Scan for the cell matching the given text and deliver its (x, y) coordinate at center. 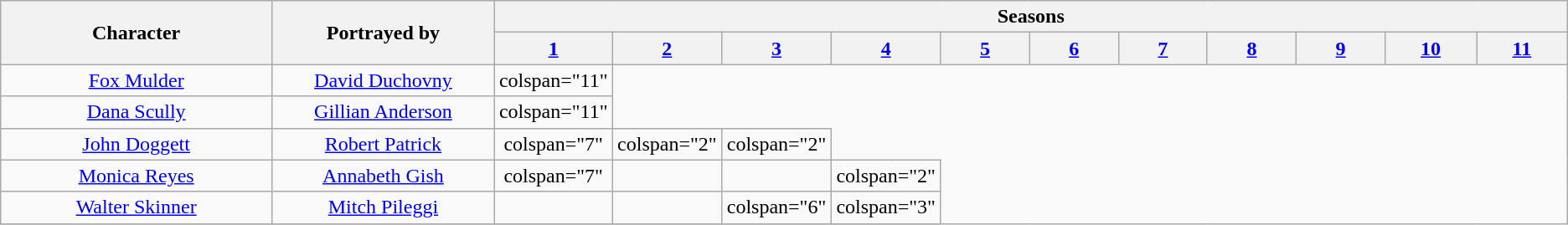
6 (1074, 49)
Walter Skinner (137, 207)
3 (777, 49)
1 (553, 49)
4 (886, 49)
Seasons (1030, 17)
Mitch Pileggi (384, 207)
5 (985, 49)
9 (1341, 49)
Robert Patrick (384, 144)
John Doggett (137, 144)
Annabeth Gish (384, 176)
2 (667, 49)
Monica Reyes (137, 176)
7 (1163, 49)
colspan="3" (886, 207)
Gillian Anderson (384, 112)
colspan="6" (777, 207)
Character (137, 33)
8 (1251, 49)
Fox Mulder (137, 80)
10 (1431, 49)
Dana Scully (137, 112)
Portrayed by (384, 33)
11 (1523, 49)
David Duchovny (384, 80)
